Detect which cell encompasses the target text, then output its [x, y] center coordinate. 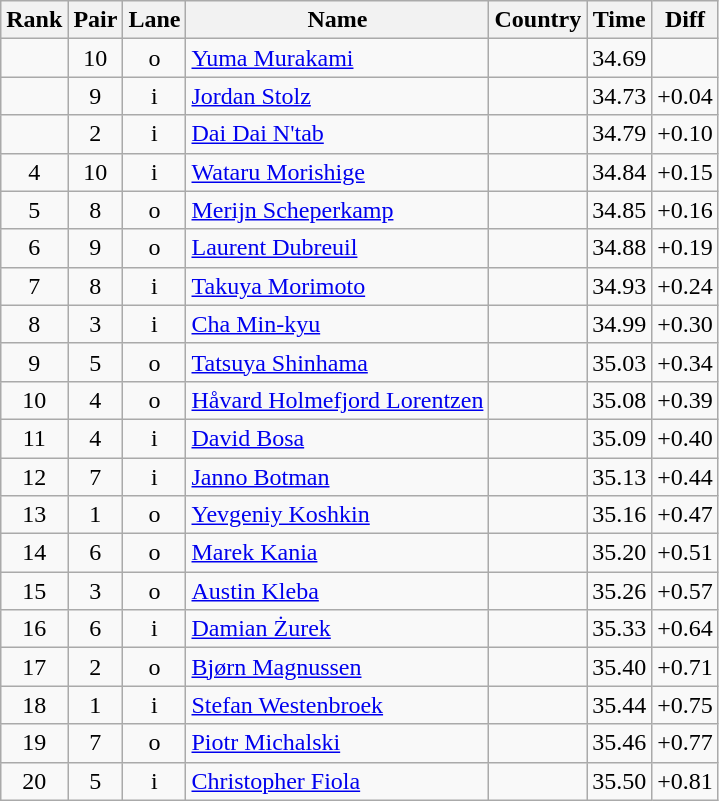
15 [34, 591]
17 [34, 667]
+0.19 [686, 248]
35.26 [620, 591]
Bjørn Magnussen [338, 667]
20 [34, 781]
Country [538, 20]
+0.10 [686, 134]
Christopher Fiola [338, 781]
35.03 [620, 362]
Name [338, 20]
+0.40 [686, 438]
+0.44 [686, 477]
+0.04 [686, 96]
19 [34, 743]
Laurent Dubreuil [338, 248]
11 [34, 438]
35.20 [620, 553]
35.09 [620, 438]
35.46 [620, 743]
14 [34, 553]
Takuya Morimoto [338, 286]
34.93 [620, 286]
+0.77 [686, 743]
34.73 [620, 96]
+0.15 [686, 172]
+0.34 [686, 362]
+0.81 [686, 781]
+0.71 [686, 667]
Stefan Westenbroek [338, 705]
34.84 [620, 172]
Cha Min-kyu [338, 324]
35.40 [620, 667]
Time [620, 20]
+0.16 [686, 210]
13 [34, 515]
Håvard Holmefjord Lorentzen [338, 400]
Yuma Murakami [338, 58]
12 [34, 477]
Janno Botman [338, 477]
35.16 [620, 515]
35.33 [620, 629]
Diff [686, 20]
+0.51 [686, 553]
35.08 [620, 400]
Tatsuya Shinhama [338, 362]
Wataru Morishige [338, 172]
+0.47 [686, 515]
Yevgeniy Koshkin [338, 515]
Lane [154, 20]
+0.57 [686, 591]
35.44 [620, 705]
+0.30 [686, 324]
Damian Żurek [338, 629]
Jordan Stolz [338, 96]
+0.75 [686, 705]
16 [34, 629]
18 [34, 705]
+0.39 [686, 400]
34.85 [620, 210]
35.13 [620, 477]
Marek Kania [338, 553]
Dai Dai N'tab [338, 134]
Rank [34, 20]
34.69 [620, 58]
34.79 [620, 134]
Pair [96, 20]
Piotr Michalski [338, 743]
+0.24 [686, 286]
Merijn Scheperkamp [338, 210]
35.50 [620, 781]
Austin Kleba [338, 591]
David Bosa [338, 438]
+0.64 [686, 629]
34.88 [620, 248]
34.99 [620, 324]
